Search for the cell housing the specified text and yield its [X, Y] center coordinate. 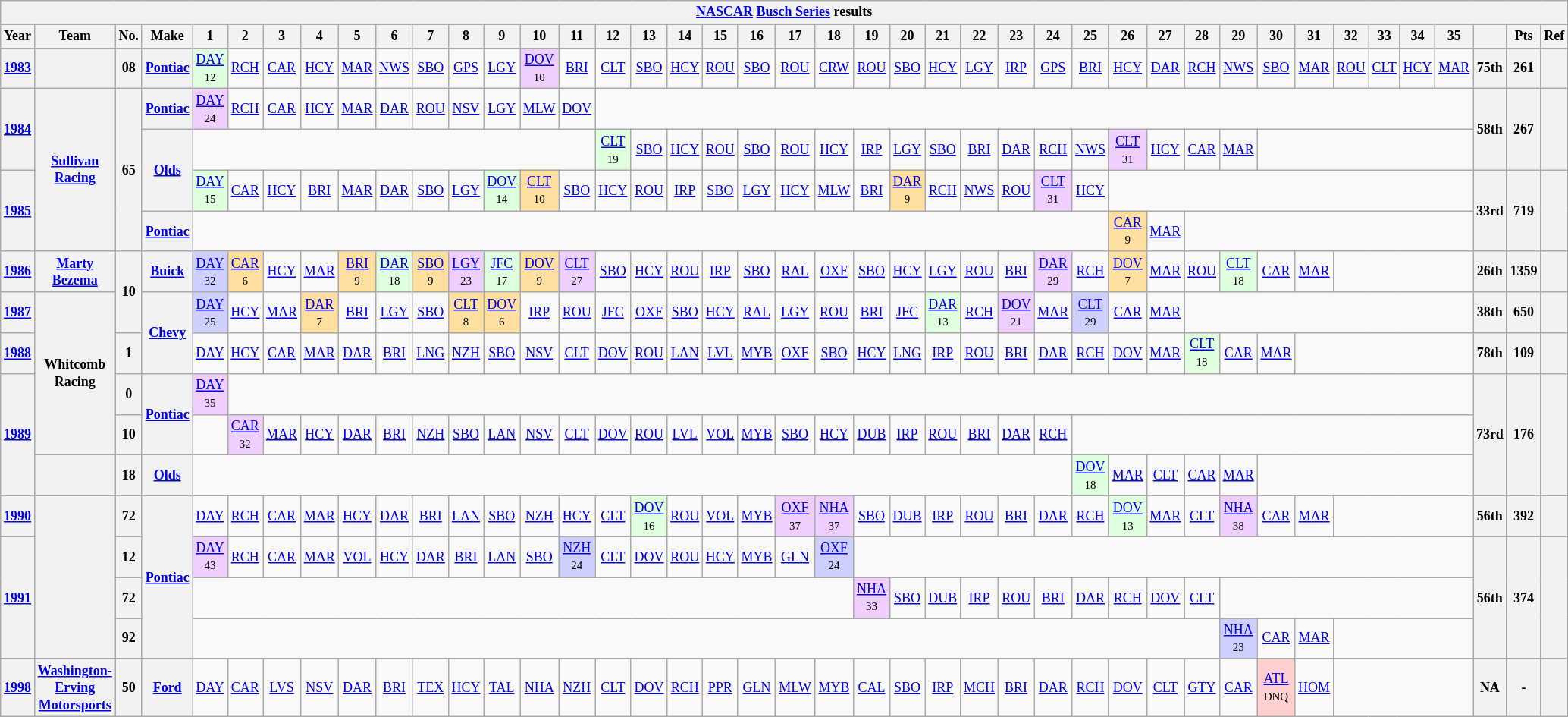
719 [1524, 211]
50 [129, 687]
DAY12 [210, 68]
16 [757, 36]
78th [1491, 354]
392 [1524, 516]
BRI9 [357, 272]
DOV6 [502, 313]
LGY23 [466, 272]
CLT29 [1090, 313]
1986 [18, 272]
1983 [18, 68]
DAR18 [394, 272]
28 [1203, 36]
33 [1385, 36]
Year [18, 36]
13 [649, 36]
650 [1524, 313]
DOV10 [540, 68]
NHA [540, 687]
1984 [18, 129]
08 [129, 68]
NHA23 [1238, 638]
30 [1276, 36]
34 [1418, 36]
- [1524, 687]
75th [1491, 68]
DAY32 [210, 272]
0 [129, 394]
6 [394, 36]
DOV9 [540, 272]
23 [1016, 36]
25 [1090, 36]
26th [1491, 272]
1985 [18, 211]
31 [1315, 36]
176 [1524, 434]
1998 [18, 687]
GTY [1203, 687]
DAR7 [319, 313]
CAR32 [246, 435]
1359 [1524, 272]
92 [129, 638]
CAL [872, 687]
NHA33 [872, 598]
OXF37 [795, 516]
NZH24 [577, 557]
HOM [1315, 687]
Team [74, 36]
Sullivan Racing [74, 170]
73rd [1491, 434]
26 [1127, 36]
DAY25 [210, 313]
Marty Bezema [74, 272]
JFC17 [502, 272]
No. [129, 36]
Washington-Erving Motorsports [74, 687]
DAY15 [210, 190]
14 [685, 36]
NHA38 [1238, 516]
DAR9 [907, 190]
CLT10 [540, 190]
TEX [431, 687]
Ford [167, 687]
Chevy [167, 332]
OXF24 [834, 557]
DOV21 [1016, 313]
32 [1351, 36]
ATLDNQ [1276, 687]
3 [282, 36]
DAR29 [1053, 272]
Make [167, 36]
19 [872, 36]
CLT19 [613, 149]
15 [720, 36]
1991 [18, 598]
LVS [282, 687]
CRW [834, 68]
DOV14 [502, 190]
8 [466, 36]
PPR [720, 687]
21 [943, 36]
5 [357, 36]
1988 [18, 354]
NHA37 [834, 516]
CAR9 [1127, 231]
MCH [980, 687]
2 [246, 36]
1990 [18, 516]
CLT27 [577, 272]
NA [1491, 687]
267 [1524, 129]
9 [502, 36]
11 [577, 36]
27 [1165, 36]
DAY24 [210, 109]
Buick [167, 272]
20 [907, 36]
SBO9 [431, 272]
DOV7 [1127, 272]
17 [795, 36]
35 [1454, 36]
24 [1053, 36]
DOV16 [649, 516]
4 [319, 36]
Ref [1554, 36]
Pts [1524, 36]
DOV13 [1127, 516]
CLT8 [466, 313]
22 [980, 36]
NASCAR Busch Series results [784, 12]
1989 [18, 434]
29 [1238, 36]
DAR13 [943, 313]
33rd [1491, 211]
374 [1524, 598]
109 [1524, 354]
DAY35 [210, 394]
7 [431, 36]
TAL [502, 687]
CAR6 [246, 272]
1987 [18, 313]
DAY43 [210, 557]
261 [1524, 68]
38th [1491, 313]
58th [1491, 129]
65 [129, 170]
Whitcomb Racing [74, 373]
DOV18 [1090, 476]
